Output the (x, y) coordinate of the center of the cell containing the given text.  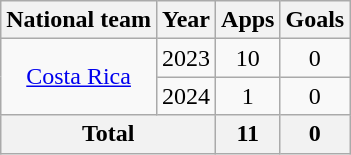
10 (248, 58)
Apps (248, 20)
Total (108, 134)
2024 (186, 96)
11 (248, 134)
1 (248, 96)
National team (79, 20)
Goals (315, 20)
Year (186, 20)
Costa Rica (79, 77)
2023 (186, 58)
